Scan for the cell matching the given text and deliver its (x, y) coordinate at center. 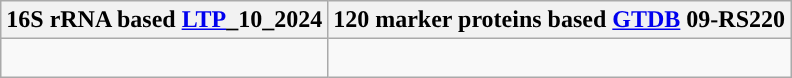
120 marker proteins based GTDB 09-RS220 (560, 20)
16S rRNA based LTP_10_2024 (164, 20)
